Determine the (x, y) coordinate at the center of the cell enclosing the given text.  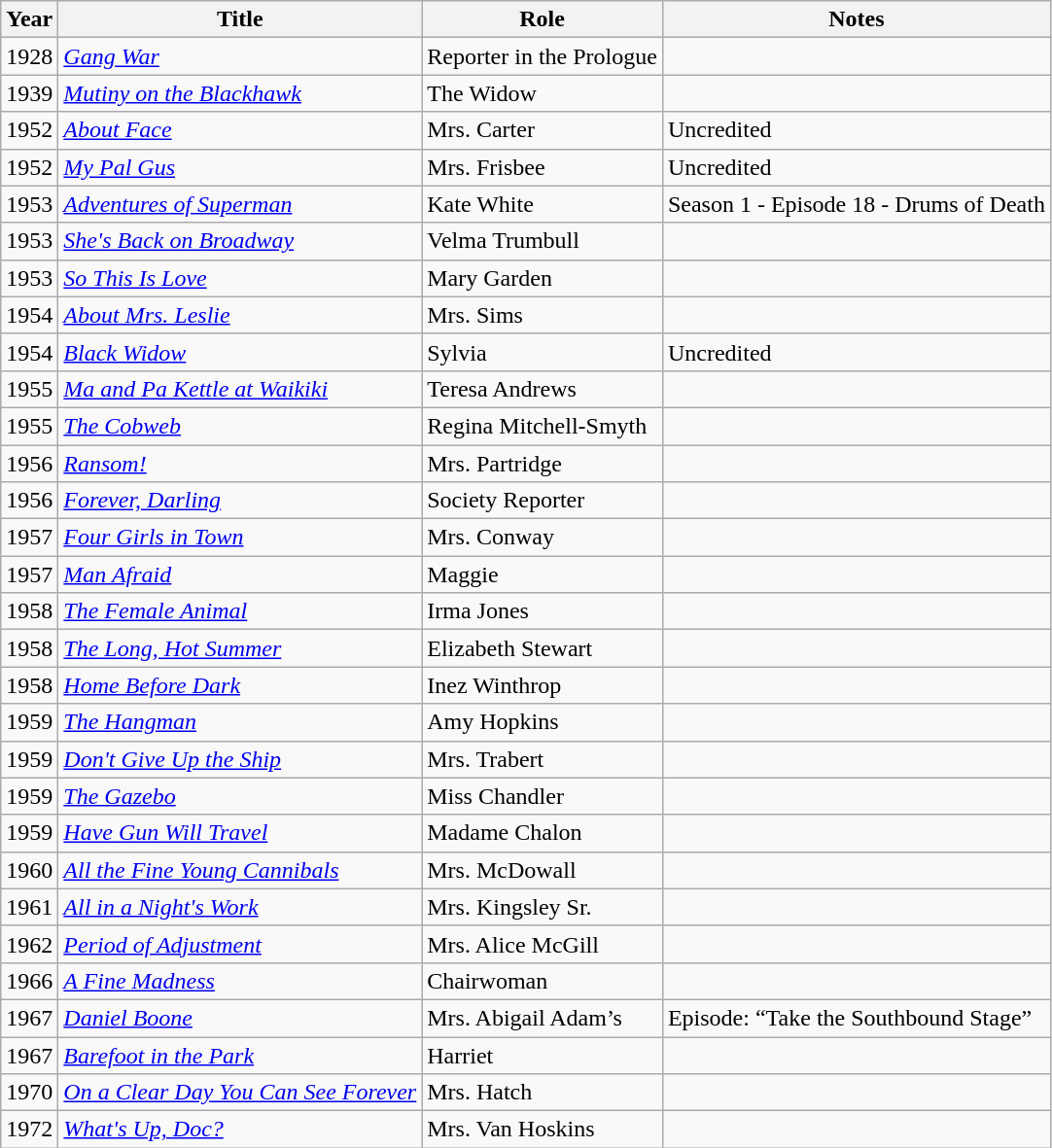
Inez Winthrop (543, 685)
Black Widow (240, 352)
Mrs. Conway (543, 538)
Mary Garden (543, 278)
Ma and Pa Kettle at Waikiki (240, 389)
She's Back on Broadway (240, 241)
Mrs. Alice McGill (543, 944)
1962 (29, 944)
Mrs. Kingsley Sr. (543, 907)
Elizabeth Stewart (543, 648)
Mrs. Carter (543, 130)
The Hangman (240, 722)
Year (29, 19)
Reporter in the Prologue (543, 56)
Ransom! (240, 464)
1970 (29, 1093)
Mrs. Trabert (543, 759)
Home Before Dark (240, 685)
A Fine Madness (240, 981)
About Mrs. Leslie (240, 315)
Role (543, 19)
Society Reporter (543, 501)
Kate White (543, 204)
Madame Chalon (543, 833)
Mrs. Frisbee (543, 167)
All in a Night's Work (240, 907)
1960 (29, 870)
Sylvia (543, 352)
Four Girls in Town (240, 538)
Don't Give Up the Ship (240, 759)
Amy Hopkins (543, 722)
1972 (29, 1130)
Mrs. Van Hoskins (543, 1130)
1966 (29, 981)
The Long, Hot Summer (240, 648)
Forever, Darling (240, 501)
Mutiny on the Blackhawk (240, 93)
Velma Trumbull (543, 241)
The Cobweb (240, 426)
My Pal Gus (240, 167)
1961 (29, 907)
The Gazebo (240, 796)
Daniel Boone (240, 1018)
Harriet (543, 1055)
Teresa Andrews (543, 389)
1928 (29, 56)
Mrs. Partridge (543, 464)
Regina Mitchell-Smyth (543, 426)
Period of Adjustment (240, 944)
So This Is Love (240, 278)
The Widow (543, 93)
Mrs. McDowall (543, 870)
About Face (240, 130)
Title (240, 19)
What's Up, Doc? (240, 1130)
Have Gun Will Travel (240, 833)
Gang War (240, 56)
Maggie (543, 574)
Barefoot in the Park (240, 1055)
Episode: “Take the Southbound Stage” (856, 1018)
1939 (29, 93)
All the Fine Young Cannibals (240, 870)
Miss Chandler (543, 796)
Mrs. Abigail Adam’s (543, 1018)
Mrs. Sims (543, 315)
Notes (856, 19)
On a Clear Day You Can See Forever (240, 1093)
Adventures of Superman (240, 204)
Man Afraid (240, 574)
Mrs. Hatch (543, 1093)
Irma Jones (543, 611)
Chairwoman (543, 981)
The Female Animal (240, 611)
Season 1 - Episode 18 - Drums of Death (856, 204)
